Locate the cell with the specified text and output its [X, Y] center coordinate. 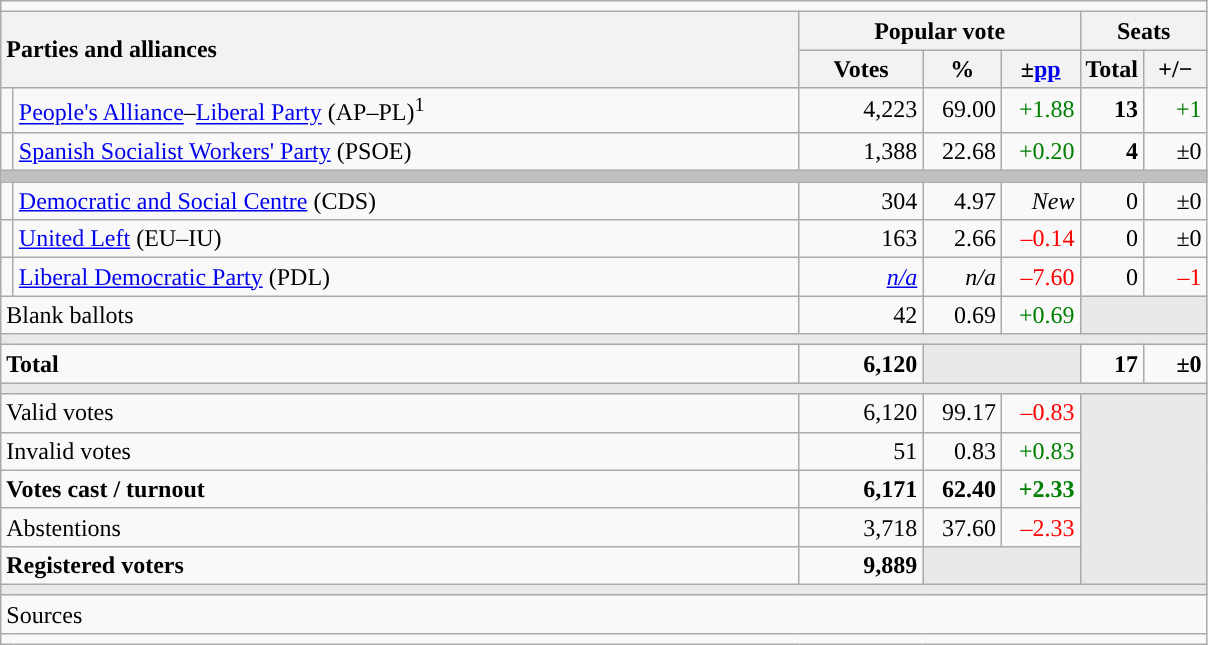
1,388 [861, 151]
69.00 [962, 110]
4 [1112, 151]
13 [1112, 110]
304 [861, 201]
+0.83 [1040, 451]
9,889 [861, 565]
62.40 [962, 489]
Sources [604, 614]
2.66 [962, 239]
99.17 [962, 413]
22.68 [962, 151]
Blank ballots [400, 315]
+1.88 [1040, 110]
–2.33 [1040, 527]
Liberal Democratic Party (PDL) [406, 277]
New [1040, 201]
Seats [1144, 31]
6,171 [861, 489]
Popular vote [940, 31]
–1 [1176, 277]
17 [1112, 364]
People's Alliance–Liberal Party (AP–PL)1 [406, 110]
–0.14 [1040, 239]
3,718 [861, 527]
163 [861, 239]
Registered voters [400, 565]
+0.20 [1040, 151]
Invalid votes [400, 451]
United Left (EU–IU) [406, 239]
Parties and alliances [400, 50]
Democratic and Social Centre (CDS) [406, 201]
0.69 [962, 315]
±pp [1040, 69]
% [962, 69]
4,223 [861, 110]
–7.60 [1040, 277]
+1 [1176, 110]
+2.33 [1040, 489]
–0.83 [1040, 413]
Votes [861, 69]
0.83 [962, 451]
Votes cast / turnout [400, 489]
4.97 [962, 201]
42 [861, 315]
51 [861, 451]
37.60 [962, 527]
Spanish Socialist Workers' Party (PSOE) [406, 151]
+/− [1176, 69]
+0.69 [1040, 315]
Abstentions [400, 527]
Valid votes [400, 413]
